Pinpoint the cell where the given text exists, returning its [X, Y] midpoint coordinate. 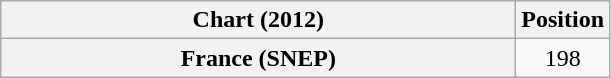
France (SNEP) [258, 58]
198 [563, 58]
Chart (2012) [258, 20]
Position [563, 20]
